Pinpoint the cell where the given text exists, returning its (X, Y) midpoint coordinate. 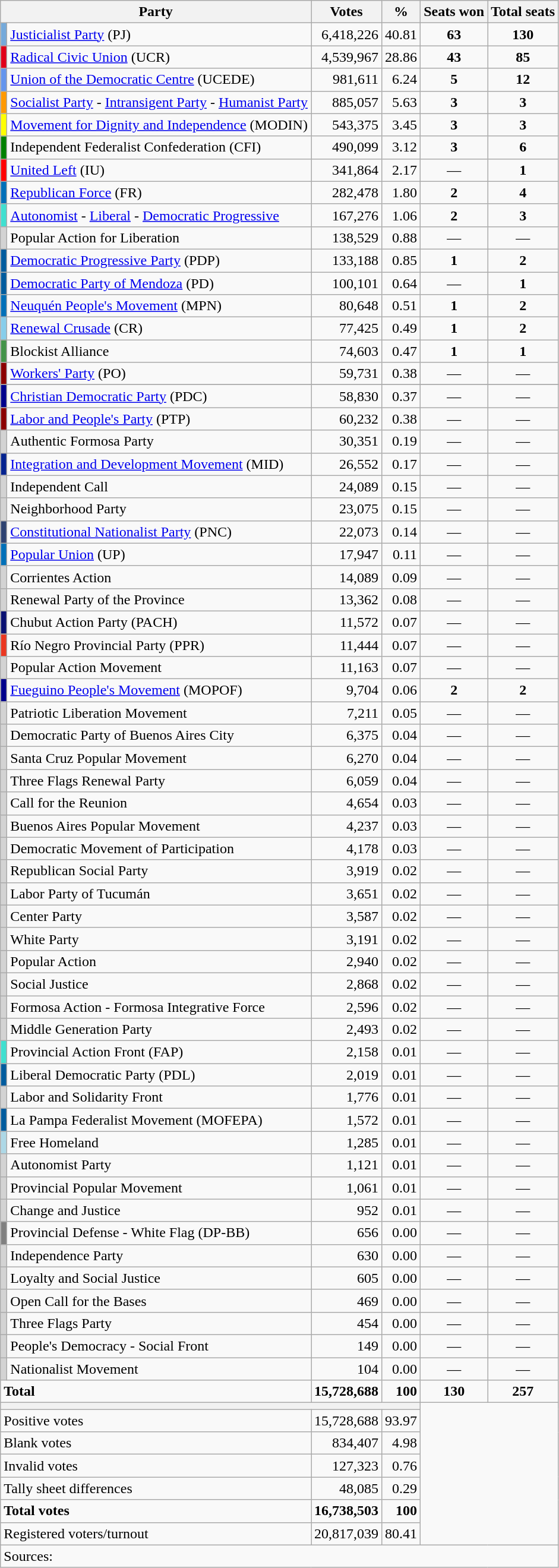
0.64 (402, 283)
Loyalty and Social Justice (159, 1278)
0.47 (402, 351)
Neighborhood Party (159, 509)
Workers' Party (PO) (159, 374)
White Party (159, 939)
4 (523, 193)
58,830 (347, 396)
885,057 (347, 102)
26,552 (347, 464)
104 (347, 1368)
Positive votes (156, 1421)
0.11 (402, 554)
6.24 (402, 80)
77,425 (347, 329)
Radical Civic Union (UCR) (159, 57)
469 (347, 1301)
2.17 (402, 170)
2,596 (347, 1007)
Independent Call (159, 487)
1,285 (347, 1143)
1.80 (402, 193)
0.08 (402, 600)
93.97 (402, 1421)
127,323 (347, 1466)
3,191 (347, 939)
100,101 (347, 283)
La Pampa Federalist Movement (MOFEPA) (159, 1120)
Corrientes Action (159, 577)
Socialist Party - Intransigent Party - Humanist Party (159, 102)
Independence Party (159, 1255)
Popular Action for Liberation (159, 238)
952 (347, 1210)
Popular Union (UP) (159, 554)
Neuquén People's Movement (MPN) (159, 306)
28.86 (402, 57)
Justicialist Party (PJ) (159, 34)
490,099 (347, 147)
0.17 (402, 464)
Formosa Action - Formosa Integrative Force (159, 1007)
2,868 (347, 984)
Integration and Development Movement (MID) (159, 464)
Party (156, 12)
Liberal Democratic Party (PDL) (159, 1075)
11,163 (347, 668)
6,059 (347, 781)
981,611 (347, 80)
341,864 (347, 170)
2,940 (347, 961)
Middle Generation Party (159, 1030)
605 (347, 1278)
16,738,503 (347, 1511)
4,539,967 (347, 57)
4,654 (347, 803)
Labor and People's Party (PTP) (159, 419)
Democratic Party of Mendoza (PD) (159, 283)
6,270 (347, 758)
Change and Justice (159, 1210)
80,648 (347, 306)
Renewal Crusade (CR) (159, 329)
People's Democracy - Social Front (159, 1346)
Blank votes (156, 1443)
0.09 (402, 577)
Three Flags Renewal Party (159, 781)
149 (347, 1346)
4,178 (347, 848)
Call for the Reunion (159, 803)
0.05 (402, 713)
1,121 (347, 1165)
11,444 (347, 645)
Constitutional Nationalist Party (PNC) (159, 532)
0.85 (402, 260)
Registered voters/turnout (156, 1534)
282,478 (347, 193)
85 (523, 57)
% (402, 12)
Movement for Dignity and Independence (MODIN) (159, 125)
9,704 (347, 690)
Fueguino People's Movement (MOPOF) (159, 690)
Nationalist Movement (159, 1368)
80.41 (402, 1534)
24,089 (347, 487)
0.19 (402, 441)
138,529 (347, 238)
6,375 (347, 736)
3,651 (347, 894)
17,947 (347, 554)
60,232 (347, 419)
Autonomist - Liberal - Democratic Progressive (159, 215)
0.37 (402, 396)
543,375 (347, 125)
43 (454, 57)
Three Flags Party (159, 1323)
Popular Action Movement (159, 668)
Center Party (159, 916)
133,188 (347, 260)
0.88 (402, 238)
Patriotic Liberation Movement (159, 713)
40.81 (402, 34)
Popular Action (159, 961)
0.76 (402, 1466)
Total (156, 1392)
Authentic Formosa Party (159, 441)
Democratic Movement of Participation (159, 848)
Seats won (454, 12)
454 (347, 1323)
1,572 (347, 1120)
Autonomist Party (159, 1165)
2,158 (347, 1052)
Independent Federalist Confederation (CFI) (159, 147)
20,817,039 (347, 1534)
7,211 (347, 713)
Total seats (523, 12)
6,418,226 (347, 34)
Labor and Solidarity Front (159, 1097)
1.06 (402, 215)
Buenos Aires Popular Movement (159, 826)
11,572 (347, 622)
3.12 (402, 147)
834,407 (347, 1443)
Union of the Democratic Centre (UCEDE) (159, 80)
630 (347, 1255)
3,919 (347, 871)
0.51 (402, 306)
48,085 (347, 1488)
6 (523, 147)
656 (347, 1233)
Total votes (156, 1511)
74,603 (347, 351)
Blockist Alliance (159, 351)
Republican Social Party (159, 871)
257 (523, 1392)
2,019 (347, 1075)
5 (454, 80)
Christian Democratic Party (PDC) (159, 396)
63 (454, 34)
59,731 (347, 374)
Invalid votes (156, 1466)
Tally sheet differences (156, 1488)
5.63 (402, 102)
Provincial Popular Movement (159, 1188)
Labor Party of Tucumán (159, 894)
Provincial Defense - White Flag (DP-BB) (159, 1233)
Republican Force (FR) (159, 193)
Votes (347, 12)
13,362 (347, 600)
1,061 (347, 1188)
23,075 (347, 509)
22,073 (347, 532)
Democratic Party of Buenos Aires City (159, 736)
2,493 (347, 1030)
Río Negro Provincial Party (PPR) (159, 645)
1,776 (347, 1097)
4,237 (347, 826)
Renewal Party of the Province (159, 600)
3,587 (347, 916)
Sources: (279, 1556)
0.49 (402, 329)
Chubut Action Party (PACH) (159, 622)
30,351 (347, 441)
4.98 (402, 1443)
Democratic Progressive Party (PDP) (159, 260)
United Left (IU) (159, 170)
12 (523, 80)
Free Homeland (159, 1143)
Social Justice (159, 984)
0.29 (402, 1488)
Provincial Action Front (FAP) (159, 1052)
Santa Cruz Popular Movement (159, 758)
Open Call for the Bases (159, 1301)
14,089 (347, 577)
0.06 (402, 690)
0.14 (402, 532)
167,276 (347, 215)
3.45 (402, 125)
